Pinpoint the cell where the given text exists, returning its (x, y) midpoint coordinate. 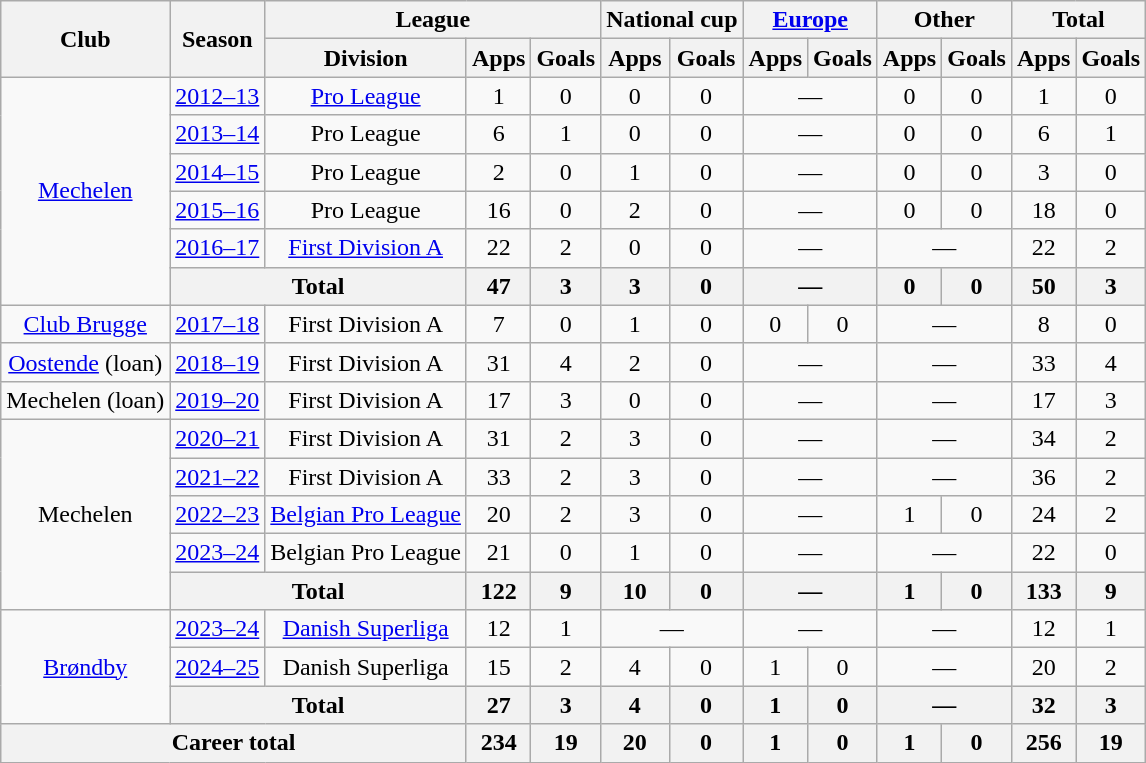
2017–18 (218, 324)
24 (1043, 515)
2022–23 (218, 515)
Other (944, 20)
Oostende (loan) (86, 362)
League (433, 20)
2018–19 (218, 362)
27 (498, 705)
10 (635, 591)
2021–22 (218, 477)
256 (1043, 743)
2019–20 (218, 400)
15 (498, 667)
2015–16 (218, 210)
2014–15 (218, 172)
Europe (810, 20)
Season (218, 39)
2020–21 (218, 438)
7 (498, 324)
Club (86, 39)
47 (498, 286)
2016–17 (218, 248)
2024–25 (218, 667)
18 (1043, 210)
32 (1043, 705)
36 (1043, 477)
Division (366, 58)
234 (498, 743)
Mechelen (loan) (86, 400)
50 (1043, 286)
2013–14 (218, 134)
Club Brugge (86, 324)
2012–13 (218, 96)
Career total (234, 743)
133 (1043, 591)
Brøndby (86, 667)
16 (498, 210)
34 (1043, 438)
8 (1043, 324)
21 (498, 553)
122 (498, 591)
National cup (672, 20)
